Detect which cell encompasses the target text, then output its (x, y) center coordinate. 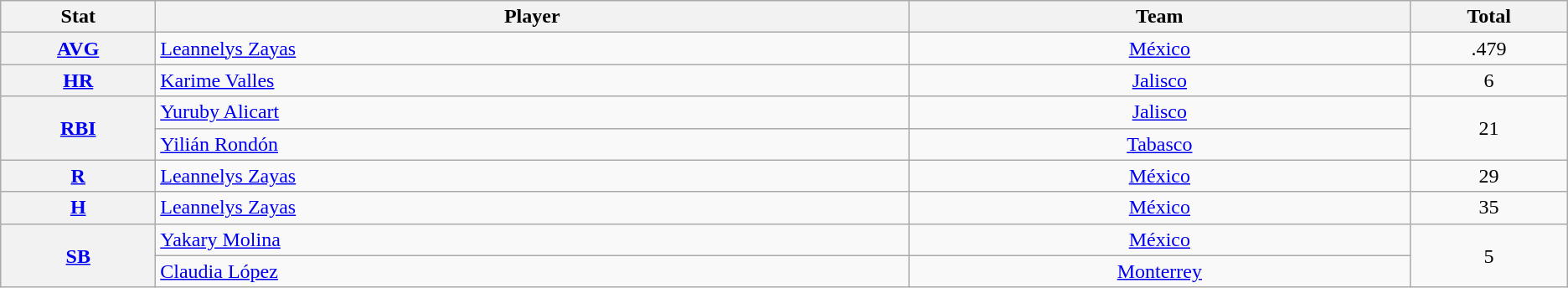
Tabasco (1159, 144)
29 (1489, 176)
.479 (1489, 49)
R (79, 176)
6 (1489, 80)
Stat (79, 17)
35 (1489, 208)
Total (1489, 17)
AVG (79, 49)
RBI (79, 128)
HR (79, 80)
SB (79, 255)
Player (533, 17)
21 (1489, 128)
H (79, 208)
Team (1159, 17)
Monterrey (1159, 271)
5 (1489, 255)
Yakary Molina (533, 239)
Yilián Rondón (533, 144)
Claudia López (533, 271)
Yuruby Alicart (533, 112)
Karime Valles (533, 80)
